Pinpoint the cell where the given text exists, returning its (x, y) midpoint coordinate. 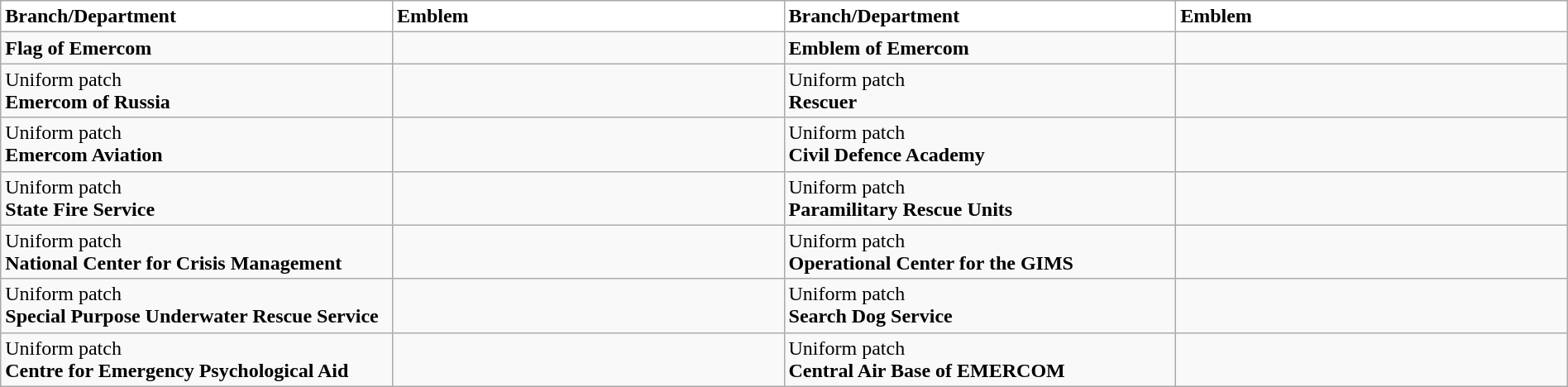
Uniform patchRescuer (980, 91)
Uniform patchState Fire Service (197, 198)
Emblem of Emercom (980, 48)
Uniform patchCivil Defence Academy (980, 144)
Uniform patchNational Center for Crisis Management (197, 251)
Uniform patchSpecial Purpose Underwater Rescue Service (197, 306)
Uniform patchCentre for Emergency Psychological Aid (197, 359)
Uniform patchCentral Air Base of EMERCOM (980, 359)
Uniform patchEmercom Aviation (197, 144)
Uniform patchOperational Center for the GIMS (980, 251)
Uniform patchEmercom of Russia (197, 91)
Uniform patchParamilitary Rescue Units (980, 198)
Uniform patchSearch Dog Service (980, 306)
Flag of Emercom (197, 48)
